Output the (x, y) coordinate of the center of the cell containing the given text.  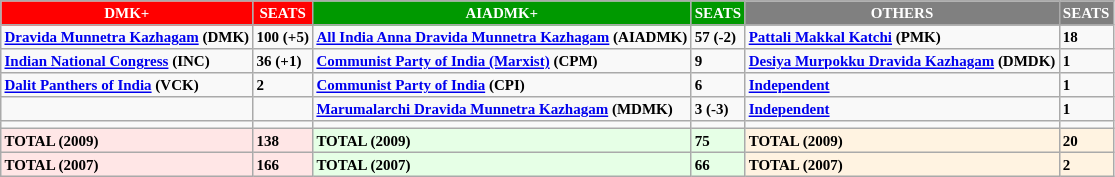
66 (718, 164)
Communist Party of India (Marxist) (CPM) (502, 61)
36 (+1) (283, 61)
18 (1086, 37)
Marumalarchi Dravida Munnetra Kazhagam (MDMK) (502, 109)
20 (1086, 140)
Pattali Makkal Katchi (PMK) (902, 37)
6 (718, 85)
All India Anna Dravida Munnetra Kazhagam (AIADMK) (502, 37)
DMK+ (127, 13)
Dravida Munnetra Kazhagam (DMK) (127, 37)
100 (+5) (283, 37)
75 (718, 140)
Desiya Murpokku Dravida Kazhagam (DMDK) (902, 61)
3 (-3) (718, 109)
166 (283, 164)
Indian National Congress (INC) (127, 61)
OTHERS (902, 13)
AIADMK+ (502, 13)
9 (718, 61)
Dalit Panthers of India (VCK) (127, 85)
138 (283, 140)
Communist Party of India (CPI) (502, 85)
57 (-2) (718, 37)
